Capture the cell that displays the provided text and extract its (x, y) central coordinate. 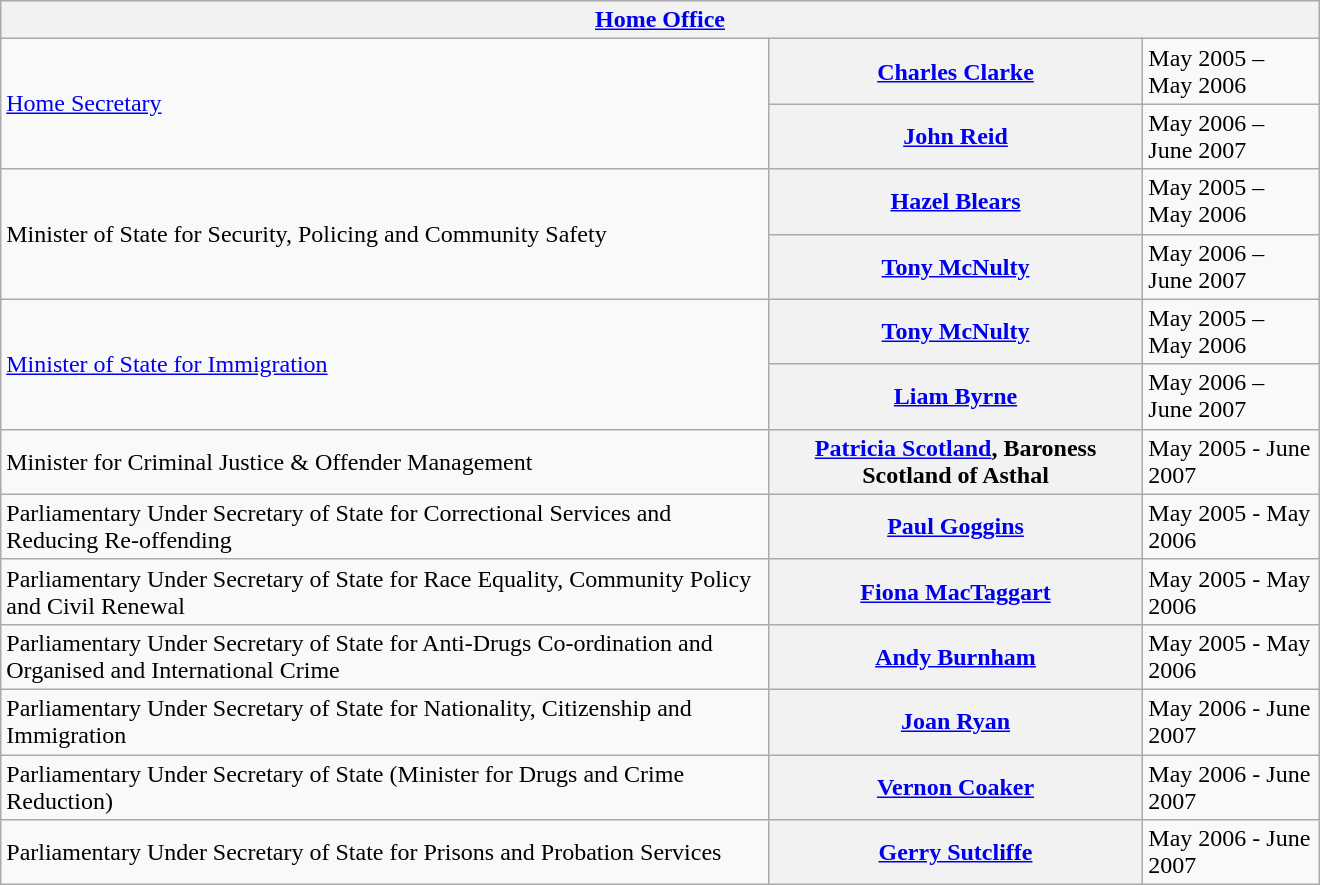
John Reid (956, 136)
Home Office (660, 20)
Parliamentary Under Secretary of State for Nationality, Citizenship and Immigration (384, 722)
Home Secretary (384, 104)
Parliamentary Under Secretary of State for Race Equality, Community Policy and Civil Renewal (384, 592)
Patricia Scotland, Baroness Scotland of Asthal (956, 462)
Liam Byrne (956, 396)
Parliamentary Under Secretary of State for Correctional Services and Reducing Re-offending (384, 526)
Hazel Blears (956, 202)
Parliamentary Under Secretary of State (Minister for Drugs and Crime Reduction) (384, 786)
Andy Burnham (956, 656)
Parliamentary Under Secretary of State for Prisons and Probation Services (384, 852)
May 2005 - June 2007 (1231, 462)
Paul Goggins (956, 526)
Parliamentary Under Secretary of State for Anti-Drugs Co-ordination and Organised and International Crime (384, 656)
Vernon Coaker (956, 786)
Gerry Sutcliffe (956, 852)
Joan Ryan (956, 722)
Minister of State for Security, Policing and Community Safety (384, 234)
Minister for Criminal Justice & Offender Management (384, 462)
Charles Clarke (956, 72)
Minister of State for Immigration (384, 364)
Fiona MacTaggart (956, 592)
